Locate the cell with the specified text and output its (X, Y) center coordinate. 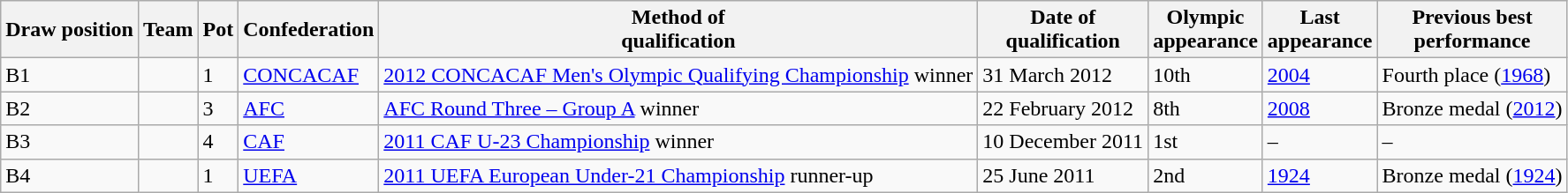
Confederation (309, 30)
B2 (70, 108)
2004 (1320, 75)
2011 UEFA European Under-21 Championship runner-up (678, 175)
Method ofqualification (678, 30)
1924 (1320, 175)
Draw position (70, 30)
B3 (70, 142)
Bronze medal (2012) (1472, 108)
Lastappearance (1320, 30)
AFC (309, 108)
Pot (218, 30)
B1 (70, 75)
31 March 2012 (1064, 75)
10th (1206, 75)
Fourth place (1968) (1472, 75)
Previous bestperformance (1472, 30)
1st (1206, 142)
22 February 2012 (1064, 108)
2008 (1320, 108)
2nd (1206, 175)
CONCACAF (309, 75)
CAF (309, 142)
B4 (70, 175)
Date ofqualification (1064, 30)
3 (218, 108)
AFC Round Three – Group A winner (678, 108)
Bronze medal (1924) (1472, 175)
4 (218, 142)
8th (1206, 108)
Team (168, 30)
10 December 2011 (1064, 142)
Olympicappearance (1206, 30)
UEFA (309, 175)
25 June 2011 (1064, 175)
2012 CONCACAF Men's Olympic Qualifying Championship winner (678, 75)
2011 CAF U-23 Championship winner (678, 142)
